Output the [X, Y] coordinate of the center of the cell containing the given text.  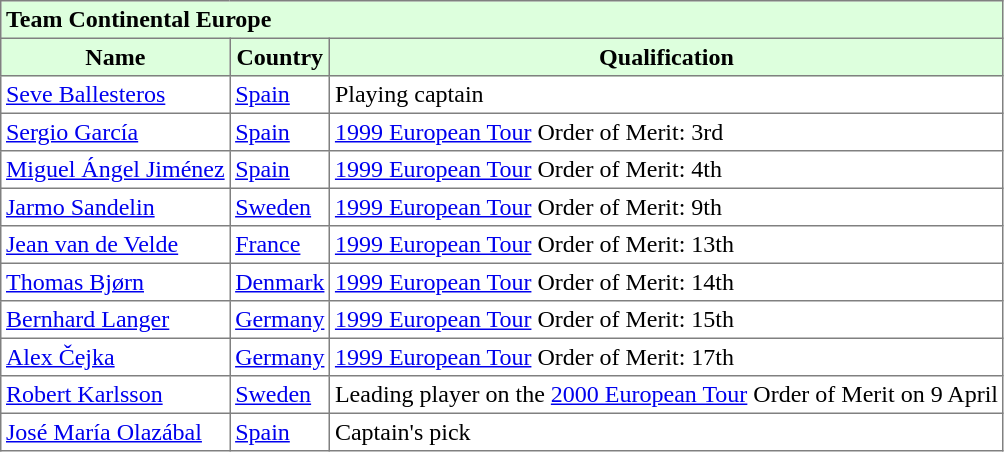
Playing captain [667, 95]
Bernhard Langer [116, 320]
Country [280, 57]
Denmark [280, 282]
1999 European Tour Order of Merit: 13th [667, 245]
France [280, 245]
Leading player on the 2000 European Tour Order of Merit on 9 April [667, 395]
1999 European Tour Order of Merit: 9th [667, 207]
Robert Karlsson [116, 395]
Jarmo Sandelin [116, 207]
Name [116, 57]
Sergio García [116, 132]
José María Olazábal [116, 432]
1999 European Tour Order of Merit: 3rd [667, 132]
Jean van de Velde [116, 245]
1999 European Tour Order of Merit: 4th [667, 170]
Seve Ballesteros [116, 95]
Alex Čejka [116, 357]
Team Continental Europe [502, 20]
1999 European Tour Order of Merit: 14th [667, 282]
1999 European Tour Order of Merit: 17th [667, 357]
Miguel Ángel Jiménez [116, 170]
1999 European Tour Order of Merit: 15th [667, 320]
Captain's pick [667, 432]
Qualification [667, 57]
Thomas Bjørn [116, 282]
